Capture the cell that displays the provided text and extract its (X, Y) central coordinate. 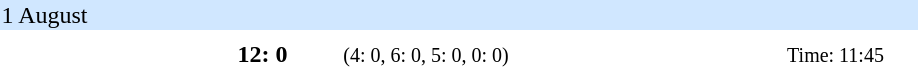
1 August (459, 15)
